For the text-containing cell, return its midpoint in (x, y) coordinate format. 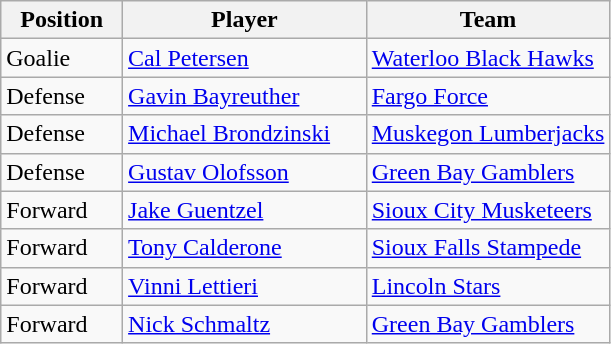
Gustav Olofsson (245, 172)
Team (488, 20)
Player (245, 20)
Sioux City Musketeers (488, 210)
Gavin Bayreuther (245, 96)
Cal Petersen (245, 58)
Goalie (62, 58)
Nick Schmaltz (245, 324)
Sioux Falls Stampede (488, 248)
Tony Calderone (245, 248)
Waterloo Black Hawks (488, 58)
Fargo Force (488, 96)
Jake Guentzel (245, 210)
Vinni Lettieri (245, 286)
Position (62, 20)
Michael Brondzinski (245, 134)
Muskegon Lumberjacks (488, 134)
Lincoln Stars (488, 286)
